For the text-containing cell, return its midpoint in [x, y] coordinate format. 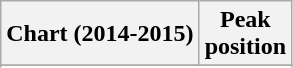
Peakposition [245, 34]
Chart (2014-2015) [100, 34]
